Output the [X, Y] coordinate of the center of the cell containing the given text.  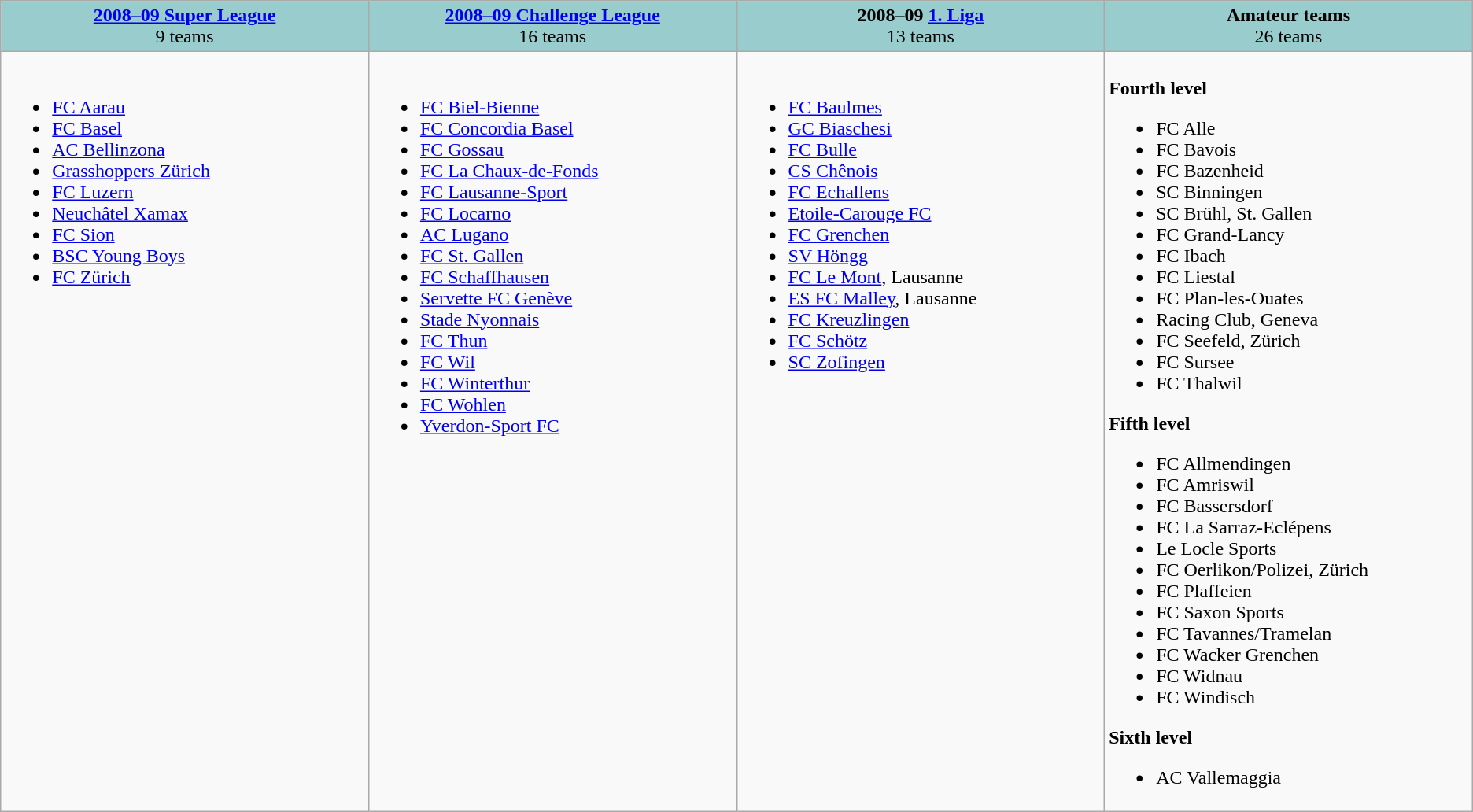
2008–09 Challenge League16 teams [552, 27]
Amateur teams26 teams [1289, 27]
2008–09 1. Liga13 teams [921, 27]
FC AarauFC BaselAC BellinzonaGrasshoppers ZürichFC LuzernNeuchâtel XamaxFC SionBSC Young BoysFC Zürich [185, 431]
2008–09 Super League9 teams [185, 27]
